Identify which cell holds the provided text, then report its [X, Y] central coordinate. 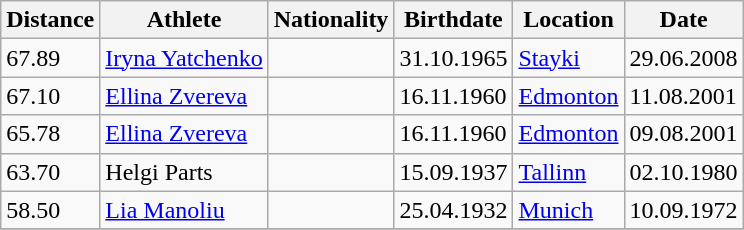
Helgi Parts [184, 172]
02.10.1980 [684, 172]
63.70 [50, 172]
09.08.2001 [684, 134]
67.89 [50, 58]
65.78 [50, 134]
Athlete [184, 20]
Lia Manoliu [184, 210]
10.09.1972 [684, 210]
15.09.1937 [454, 172]
Iryna Yatchenko [184, 58]
Nationality [331, 20]
58.50 [50, 210]
Date [684, 20]
Birthdate [454, 20]
Munich [568, 210]
29.06.2008 [684, 58]
31.10.1965 [454, 58]
Location [568, 20]
Tallinn [568, 172]
Distance [50, 20]
67.10 [50, 96]
11.08.2001 [684, 96]
Stayki [568, 58]
25.04.1932 [454, 210]
